Find where the given text appears and provide that cell's center as [x, y] coordinate. 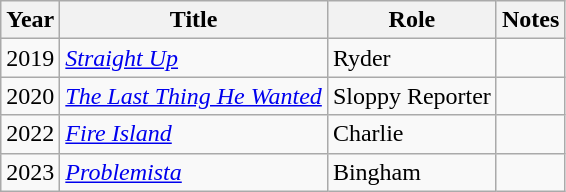
2019 [30, 58]
Year [30, 20]
Title [194, 20]
Straight Up [194, 58]
2020 [30, 96]
The Last Thing He Wanted [194, 96]
2023 [30, 172]
2022 [30, 134]
Notes [530, 20]
Role [412, 20]
Ryder [412, 58]
Problemista [194, 172]
Sloppy Reporter [412, 96]
Charlie [412, 134]
Fire Island [194, 134]
Bingham [412, 172]
